Locate the cell with the specified text and output its (X, Y) center coordinate. 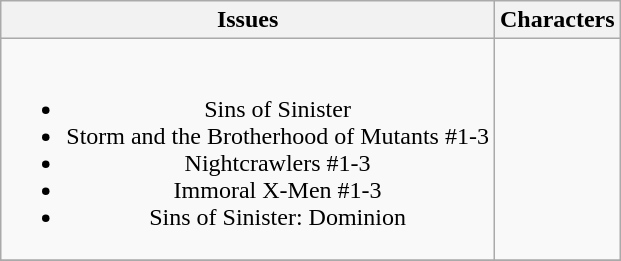
Sins of SinisterStorm and the Brotherhood of Mutants #1-3Nightcrawlers #1-3Immoral X-Men #1-3Sins of Sinister: Dominion (248, 150)
Characters (557, 20)
Issues (248, 20)
